Determine the (x, y) coordinate at the center of the cell enclosing the given text.  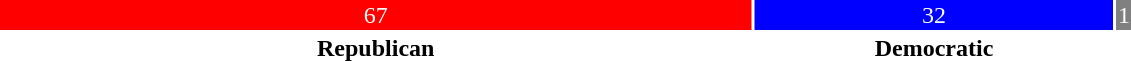
32 (934, 15)
67 (376, 15)
